Return the (x, y) coordinate for the center point of the cell that contains the specified text.  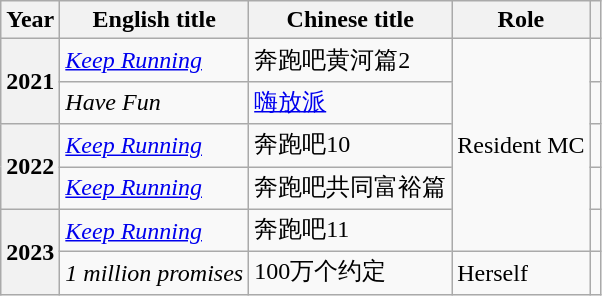
2022 (30, 166)
Herself (521, 274)
Have Fun (154, 102)
100万个约定 (350, 274)
Year (30, 20)
2023 (30, 252)
Resident MC (521, 146)
奔跑吧10 (350, 146)
奔跑吧11 (350, 230)
Chinese title (350, 20)
奔跑吧共同富裕篇 (350, 188)
Role (521, 20)
1 million promises (154, 274)
2021 (30, 82)
嗨放派 (350, 102)
English title (154, 20)
奔跑吧黄河篇2 (350, 60)
